Output the (x, y) coordinate of the center of the cell containing the given text.  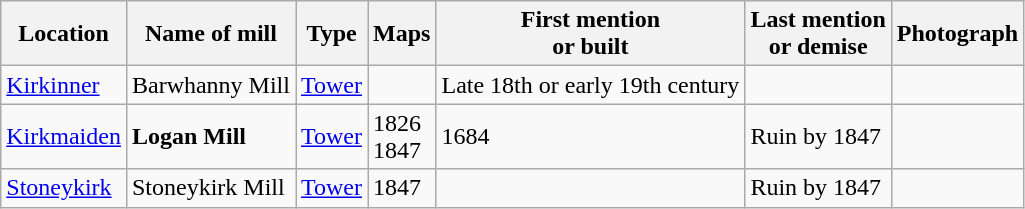
18261847 (402, 136)
Name of mill (210, 34)
Logan Mill (210, 136)
Maps (402, 34)
Location (64, 34)
1684 (590, 136)
Kirkmaiden (64, 136)
Type (332, 34)
Late 18th or early 19th century (590, 85)
Last mention or demise (818, 34)
Photograph (957, 34)
Barwhanny Mill (210, 85)
Stoneykirk Mill (210, 188)
Stoneykirk (64, 188)
1847 (402, 188)
Kirkinner (64, 85)
First mentionor built (590, 34)
